Search for the cell housing the specified text and yield its [X, Y] center coordinate. 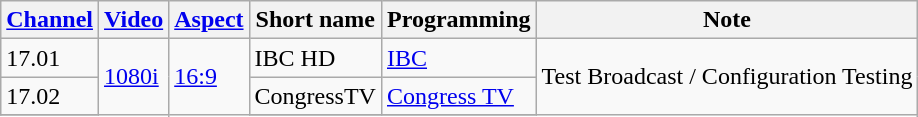
Video [134, 20]
Aspect [209, 20]
Programming [458, 20]
1080i [134, 77]
Note [727, 20]
Congress TV [458, 96]
17.02 [50, 96]
IBC HD [315, 58]
CongressTV [315, 96]
Short name [315, 20]
IBC [458, 58]
Test Broadcast / Configuration Testing [727, 77]
16:9 [209, 77]
Channel [50, 20]
17.01 [50, 58]
